Capture the cell that displays the provided text and extract its (x, y) central coordinate. 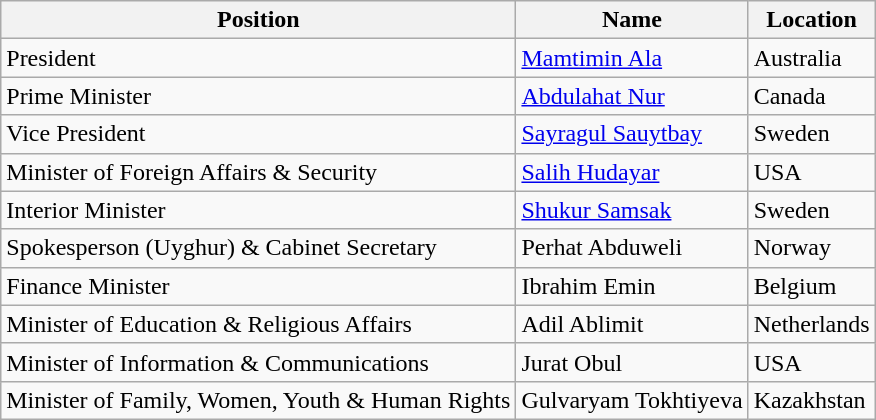
Minister of Family, Women, Youth & Human Rights (258, 400)
President (258, 58)
Kazakhstan (812, 400)
Belgium (812, 286)
Perhat Abduweli (632, 248)
Netherlands (812, 324)
Shukur Samsak (632, 210)
Norway (812, 248)
Finance Minister (258, 286)
Position (258, 20)
Ibrahim Emin (632, 286)
Canada (812, 96)
Salih Hudayar (632, 172)
Location (812, 20)
Vice President (258, 134)
Minister of Information & Communications (258, 362)
Sayragul Sauytbay (632, 134)
Australia (812, 58)
Interior Minister (258, 210)
Spokesperson (Uyghur) & Cabinet Secretary (258, 248)
Minister of Foreign Affairs & Security (258, 172)
Prime Minister (258, 96)
Adil Ablimit (632, 324)
Name (632, 20)
Jurat Obul (632, 362)
Abdulahat Nur (632, 96)
Minister of Education & Religious Affairs (258, 324)
Gulvaryam Tokhtiyeva (632, 400)
Mamtimin Ala (632, 58)
